From the cell containing the given text, extract its center point as (X, Y) coordinate. 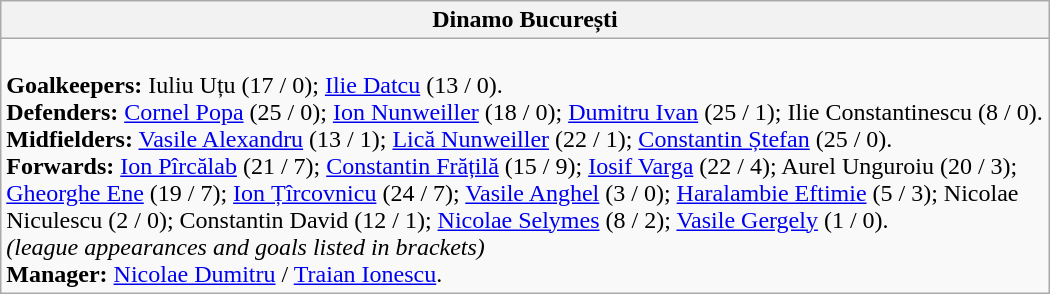
Dinamo București (525, 20)
